Output the [X, Y] coordinate of the center of the cell containing the given text.  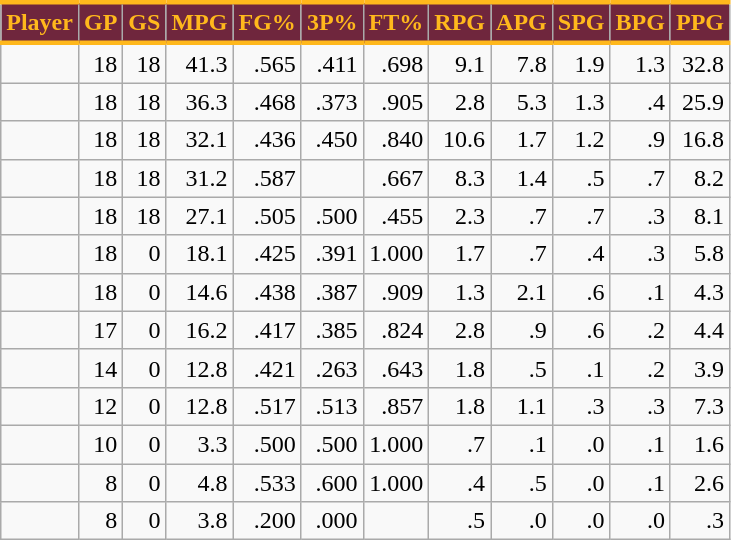
1.2 [581, 140]
.421 [267, 368]
5.3 [522, 102]
.857 [396, 406]
.600 [332, 483]
17 [100, 330]
7.8 [522, 63]
.000 [332, 521]
.505 [267, 216]
.468 [267, 102]
31.2 [200, 178]
FT% [396, 22]
5.8 [700, 254]
4.3 [700, 292]
.373 [332, 102]
.385 [332, 330]
27.1 [200, 216]
3P% [332, 22]
1.9 [581, 63]
BPG [640, 22]
SPG [581, 22]
8.1 [700, 216]
.909 [396, 292]
41.3 [200, 63]
3.8 [200, 521]
12 [100, 406]
.387 [332, 292]
RPG [460, 22]
10 [100, 444]
4.8 [200, 483]
GP [100, 22]
2.6 [700, 483]
4.4 [700, 330]
.425 [267, 254]
1.1 [522, 406]
.417 [267, 330]
18.1 [200, 254]
3.9 [700, 368]
.438 [267, 292]
.263 [332, 368]
14.6 [200, 292]
.565 [267, 63]
GS [144, 22]
8.2 [700, 178]
.517 [267, 406]
Player [40, 22]
.200 [267, 521]
25.9 [700, 102]
.455 [396, 216]
.824 [396, 330]
.533 [267, 483]
.391 [332, 254]
16.8 [700, 140]
3.3 [200, 444]
10.6 [460, 140]
.587 [267, 178]
.698 [396, 63]
.667 [396, 178]
36.3 [200, 102]
2.3 [460, 216]
14 [100, 368]
32.8 [700, 63]
APG [522, 22]
9.1 [460, 63]
FG% [267, 22]
16.2 [200, 330]
.905 [396, 102]
.840 [396, 140]
32.1 [200, 140]
.643 [396, 368]
MPG [200, 22]
.411 [332, 63]
.436 [267, 140]
.513 [332, 406]
8.3 [460, 178]
.450 [332, 140]
2.1 [522, 292]
1.4 [522, 178]
7.3 [700, 406]
1.6 [700, 444]
PPG [700, 22]
